Scan for the cell matching the given text and deliver its [X, Y] coordinate at center. 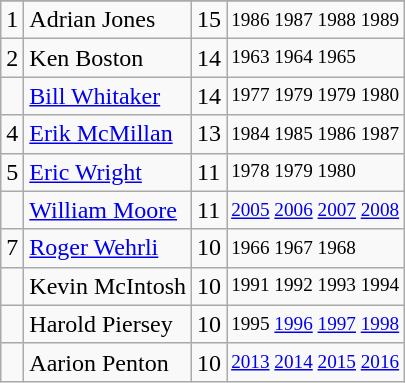
5 [12, 172]
1 [12, 20]
13 [210, 134]
Roger Wehrli [108, 248]
1984 1985 1986 1987 [316, 134]
Kevin McIntosh [108, 286]
1986 1987 1988 1989 [316, 20]
2005 2006 2007 2008 [316, 210]
1977 1979 1979 1980 [316, 96]
2 [12, 58]
1991 1992 1993 1994 [316, 286]
Erik McMillan [108, 134]
Adrian Jones [108, 20]
15 [210, 20]
Aarion Penton [108, 362]
Ken Boston [108, 58]
2013 2014 2015 2016 [316, 362]
Eric Wright [108, 172]
Bill Whitaker [108, 96]
1966 1967 1968 [316, 248]
1978 1979 1980 [316, 172]
William Moore [108, 210]
7 [12, 248]
4 [12, 134]
Harold Piersey [108, 324]
1963 1964 1965 [316, 58]
1995 1996 1997 1998 [316, 324]
